Extract the [x, y] coordinate from the center of the cell holding the provided text.  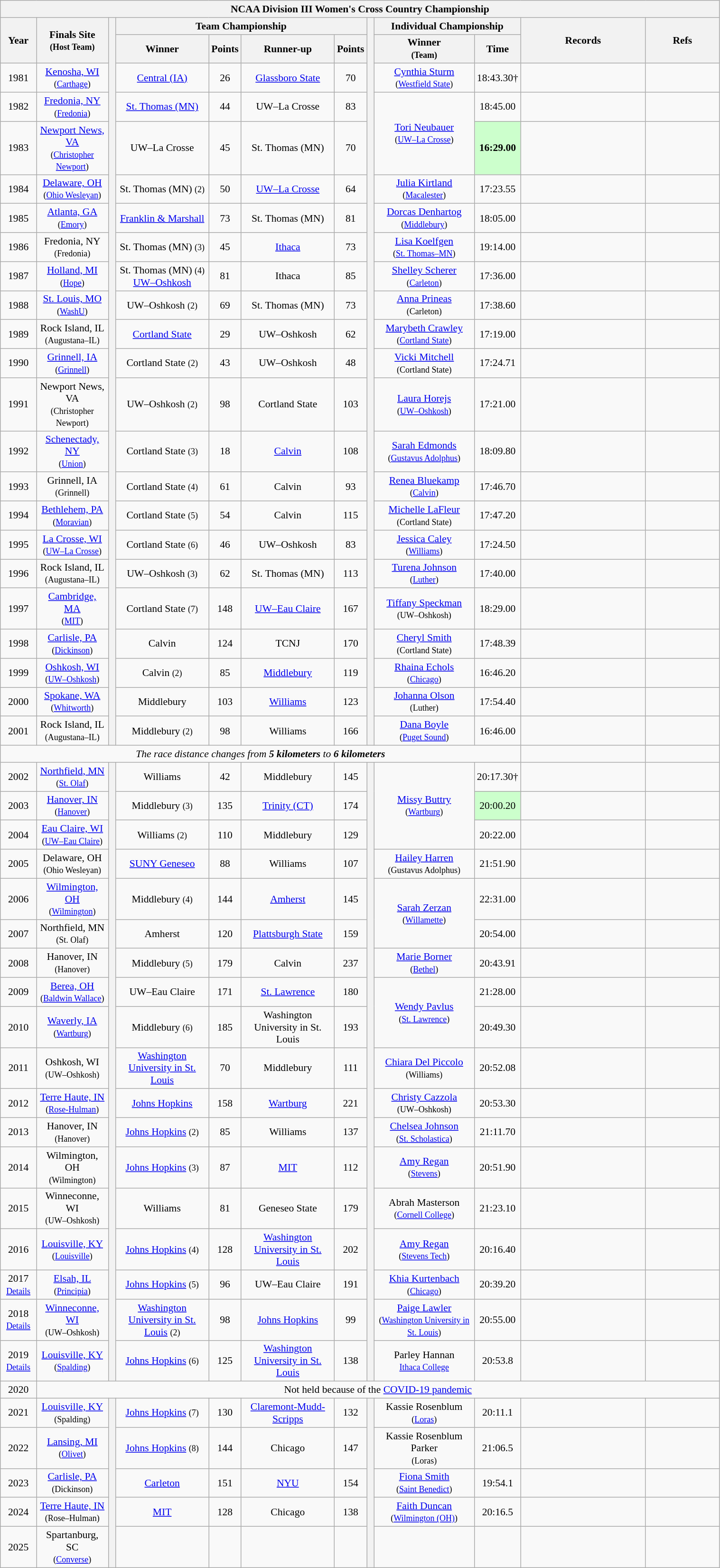
Plattsburgh State [288, 934]
Tiffany Speckman(UW–Oshkosh) [424, 609]
193 [351, 1027]
20:11.1 [497, 1413]
16:29.00 [497, 148]
Chiara Del Piccolo(Williams) [424, 1068]
135 [225, 806]
Team Championship [241, 26]
202 [351, 1249]
Middlebury (4) [162, 899]
Louisville, KY(Louisville) [72, 1249]
Kassie Rosenblum(Loras) [424, 1413]
The race distance changes from 5 kilometers to 6 kilometers [261, 754]
20:52.08 [497, 1068]
Records [583, 41]
61 [225, 487]
Amy Regan(Stevens Tech) [424, 1249]
Year [19, 41]
Johns Hopkins (6) [162, 1361]
20:55.00 [497, 1320]
Shelley Scherer(Carleton) [424, 276]
Anna Prineas(Carleton) [424, 305]
87 [225, 1168]
Geneseo State [288, 1209]
22:31.00 [497, 899]
Dorcas Denhartog(Middlebury) [424, 218]
16:46.00 [497, 731]
18:45.00 [497, 107]
18:43.30† [497, 78]
1995 [19, 545]
42 [225, 777]
2020 [19, 1390]
26 [225, 78]
111 [351, 1068]
17:46.70 [497, 487]
2024 [19, 1512]
Johanna Olson(Luther) [424, 702]
1992 [19, 452]
93 [351, 487]
2008 [19, 963]
Refs [683, 41]
20:16.40 [497, 1249]
2017Details [19, 1285]
SUNY Geneseo [162, 864]
20:54.00 [497, 934]
2021 [19, 1413]
2016 [19, 1249]
Washington University in St. Louis (2) [162, 1320]
Dana Boyle(Puget Sound) [424, 731]
Marie Borner(Bethel) [424, 963]
17:21.00 [497, 404]
20:39.20 [497, 1285]
46 [225, 545]
1993 [19, 487]
2013 [19, 1133]
Winner [162, 48]
88 [225, 864]
185 [225, 1027]
132 [351, 1413]
237 [351, 963]
64 [351, 189]
Schenectady, NY(Union) [72, 452]
2005 [19, 864]
Claremont-Mudd-Scripps [288, 1413]
147 [351, 1448]
UW–Oshkosh (3) [162, 573]
Sarah Edmonds(Gustavus Adolphus) [424, 452]
2001 [19, 731]
Waverly, IA(Wartburg) [72, 1027]
2004 [19, 835]
29 [225, 334]
2022 [19, 1448]
Not held because of the COVID-19 pandemic [378, 1390]
Johns Hopkins (4) [162, 1249]
2014 [19, 1168]
Missy Buttry(Wartburg) [424, 806]
120 [225, 934]
Cheryl Smith(Cortland State) [424, 644]
2010 [19, 1027]
159 [351, 934]
1996 [19, 573]
Cambridge, MA(MIT) [72, 609]
Winner(Team) [424, 48]
Cortland State (5) [162, 516]
Khia Kurtenbach(Chicago) [424, 1285]
20:00.20 [497, 806]
158 [225, 1103]
Parley Hannan Ithaca College [424, 1361]
43 [225, 364]
Middlebury (2) [162, 731]
2018Details [19, 1320]
1990 [19, 364]
Faith Duncan(Wilmington (OH)) [424, 1512]
Lisa Koelfgen(St. Thomas–MN) [424, 247]
1981 [19, 78]
18 [225, 452]
1997 [19, 609]
99 [351, 1320]
17:36.00 [497, 276]
2009 [19, 992]
Spokane, WA(Whitworth) [72, 702]
St. Louis, MO(WashU) [72, 305]
Atlanta, GA(Emory) [72, 218]
Rhaina Echols(Chicago) [424, 673]
44 [225, 107]
2006 [19, 899]
20:16.5 [497, 1512]
18:09.80 [497, 452]
Terre Haute, IN(Rose-Hulman) [72, 1103]
21:06.5 [497, 1448]
Tori Neubauer(UW–La Crosse) [424, 134]
221 [351, 1103]
113 [351, 573]
Johns Hopkins (7) [162, 1413]
Johns Hopkins (5) [162, 1285]
Chelsea Johnson(St. Scholastica) [424, 1133]
Individual Championship [447, 26]
St. Lawrence [288, 992]
180 [351, 992]
21:11.70 [497, 1133]
Paige Lawler(Washington University in St. Louis) [424, 1320]
Wartburg [288, 1103]
Terre Haute, IN(Rose–Hulman) [72, 1512]
2007 [19, 934]
Middlebury (6) [162, 1027]
Laura Horejs(UW–Oshkosh) [424, 404]
148 [225, 609]
2019Details [19, 1361]
2015 [19, 1209]
107 [351, 864]
Julia Kirtland(Macalester) [424, 189]
170 [351, 644]
167 [351, 609]
Sarah Zerzan(Willamette) [424, 913]
123 [351, 702]
Johns Hopkins (2) [162, 1133]
54 [225, 516]
Michelle LaFleur(Cortland State) [424, 516]
Trinity (CT) [288, 806]
21:23.10 [497, 1209]
119 [351, 673]
17:38.60 [497, 305]
Wendy Pavlus(St. Lawrence) [424, 1013]
1984 [19, 189]
Franklin & Marshall [162, 218]
110 [225, 835]
St. Thomas (MN) (3) [162, 247]
2012 [19, 1103]
20:43.91 [497, 963]
TCNJ [288, 644]
Fiona Smith(Saint Benedict) [424, 1483]
1982 [19, 107]
20:17.30† [497, 777]
St. Thomas (MN) (4)UW–Oshkosh [162, 276]
Central (IA) [162, 78]
20:22.00 [497, 835]
154 [351, 1483]
Abrah Masterson(Cornell College) [424, 1209]
20:51.90 [497, 1168]
16:46.20 [497, 673]
Spartanburg, SC(Converse) [72, 1548]
Cortland State (2) [162, 364]
Renea Bluekamp(Calvin) [424, 487]
17:24.50 [497, 545]
96 [225, 1285]
Glassboro State [288, 78]
1994 [19, 516]
Middlebury (5) [162, 963]
NCAA Division III Women's Cross Country Championship [360, 9]
Williams (2) [162, 835]
20:53.30 [497, 1103]
124 [225, 644]
17:24.71 [497, 364]
48 [351, 364]
Middlebury (3) [162, 806]
1999 [19, 673]
Johns Hopkins (8) [162, 1448]
1987 [19, 276]
2023 [19, 1483]
Holland, MI(Hope) [72, 276]
20:53.8 [497, 1361]
1986 [19, 247]
Jessica Caley(Williams) [424, 545]
Finals Site(Host Team) [72, 41]
125 [225, 1361]
174 [351, 806]
2003 [19, 806]
191 [351, 1285]
2025 [19, 1548]
166 [351, 731]
171 [225, 992]
1985 [19, 218]
La Crosse, WI(UW–La Crosse) [72, 545]
Eau Claire, WI(UW–Eau Claire) [72, 835]
17:48.39 [497, 644]
Cortland State (4) [162, 487]
112 [351, 1168]
Lansing, MI(Olivet) [72, 1448]
108 [351, 452]
2002 [19, 777]
Runner-up [288, 48]
17:19.00 [497, 334]
69 [225, 305]
129 [351, 835]
Berea, OH(Baldwin Wallace) [72, 992]
Johns Hopkins (3) [162, 1168]
Hailey Harren(Gustavus Adolphus) [424, 864]
Cortland State (7) [162, 609]
Time [497, 48]
19:14.00 [497, 247]
137 [351, 1133]
2000 [19, 702]
1988 [19, 305]
21:28.00 [497, 992]
Kenosha, WI(Carthage) [72, 78]
1998 [19, 644]
18:05.00 [497, 218]
130 [225, 1413]
St. Thomas (MN) (2) [162, 189]
1989 [19, 334]
1983 [19, 148]
17:54.40 [497, 702]
Vicki Mitchell(Cortland State) [424, 364]
Amy Regan(Stevens) [424, 1168]
2011 [19, 1068]
151 [225, 1483]
21:51.90 [497, 864]
50 [225, 189]
17:47.20 [497, 516]
Cortland State (6) [162, 545]
Christy Cazzola(UW–Oshkosh) [424, 1103]
Cynthia Sturm(Westfield State) [424, 78]
18:29.00 [497, 609]
115 [351, 516]
Elsah, IL(Principia) [72, 1285]
Bethlehem, PA(Moravian) [72, 516]
Carleton [162, 1483]
19:54.1 [497, 1483]
Turena Johnson(Luther) [424, 573]
Marybeth Crawley(Cortland State) [424, 334]
17:40.00 [497, 573]
Kassie Rosenblum Parker(Loras) [424, 1448]
17:23.55 [497, 189]
20:49.30 [497, 1027]
1991 [19, 404]
Cortland State (3) [162, 452]
Calvin (2) [162, 673]
NYU [288, 1483]
